Return (x, y) of the center of cell containing provided text 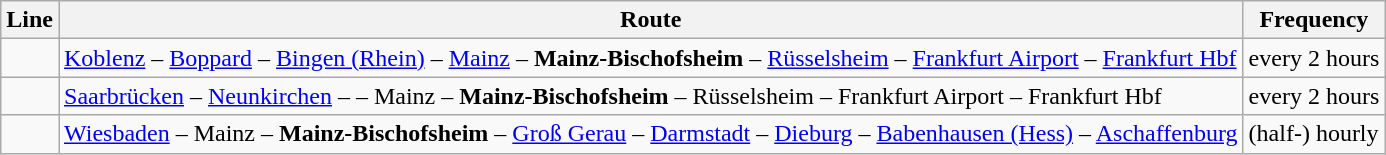
Saarbrücken – Neunkirchen – – Mainz – Mainz-Bischofsheim – Rüsselsheim – Frankfurt Airport – Frankfurt Hbf (650, 96)
Line (30, 20)
(half-) hourly (1314, 134)
Wiesbaden – Mainz – Mainz-Bischofsheim – Groß Gerau – Darmstadt – Dieburg – Babenhausen (Hess) – Aschaffenburg (650, 134)
Frequency (1314, 20)
Koblenz – Boppard – Bingen (Rhein) – Mainz – Mainz-Bischofsheim – Rüsselsheim – Frankfurt Airport – Frankfurt Hbf (650, 58)
Route (650, 20)
